Scan for the cell matching the given text and deliver its [x, y] coordinate at center. 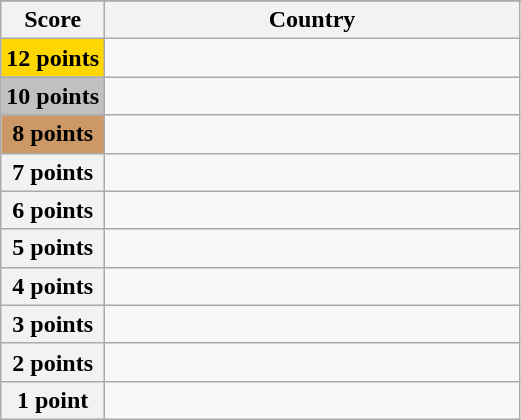
8 points [53, 134]
10 points [53, 96]
1 point [53, 400]
5 points [53, 248]
Score [53, 20]
Country [312, 20]
4 points [53, 286]
7 points [53, 172]
6 points [53, 210]
3 points [53, 324]
2 points [53, 362]
12 points [53, 58]
